Provide the (x, y) coordinate of the cell's center where the given text is located.  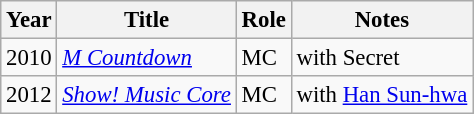
Show! Music Core (146, 95)
2012 (29, 95)
with Han Sun-hwa (382, 95)
Year (29, 20)
Title (146, 20)
Notes (382, 20)
2010 (29, 58)
M Countdown (146, 58)
Role (264, 20)
with Secret (382, 58)
